Pinpoint the cell where the given text exists, returning its [X, Y] midpoint coordinate. 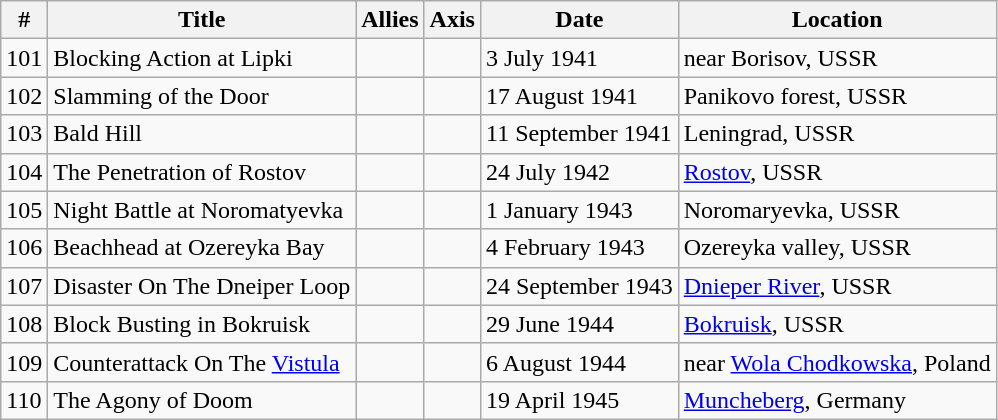
Night Battle at Noromatyevka [202, 210]
11 September 1941 [579, 134]
24 September 1943 [579, 286]
near Borisov, USSR [837, 58]
103 [24, 134]
106 [24, 248]
Location [837, 20]
Beachhead at Ozereyka Bay [202, 248]
29 June 1944 [579, 324]
near Wola Chodkowska, Poland [837, 362]
Slamming of the Door [202, 96]
109 [24, 362]
Title [202, 20]
The Agony of Doom [202, 400]
105 [24, 210]
Allies [390, 20]
The Penetration of Rostov [202, 172]
Ozereyka valley, USSR [837, 248]
101 [24, 58]
Counterattack On The Vistula [202, 362]
6 August 1944 [579, 362]
Disaster On The Dneiper Loop [202, 286]
102 [24, 96]
Dnieper River, USSR [837, 286]
17 August 1941 [579, 96]
104 [24, 172]
Axis [452, 20]
# [24, 20]
Noromaryevka, USSR [837, 210]
Panikovo forest, USSR [837, 96]
24 July 1942 [579, 172]
Bokruisk, USSR [837, 324]
108 [24, 324]
Leningrad, USSR [837, 134]
Rostov, USSR [837, 172]
4 February 1943 [579, 248]
Block Busting in Bokruisk [202, 324]
Date [579, 20]
Muncheberg, Germany [837, 400]
1 January 1943 [579, 210]
Blocking Action at Lipki [202, 58]
Bald Hill [202, 134]
3 July 1941 [579, 58]
107 [24, 286]
19 April 1945 [579, 400]
110 [24, 400]
